Pinpoint the cell where the given text exists, returning its [x, y] midpoint coordinate. 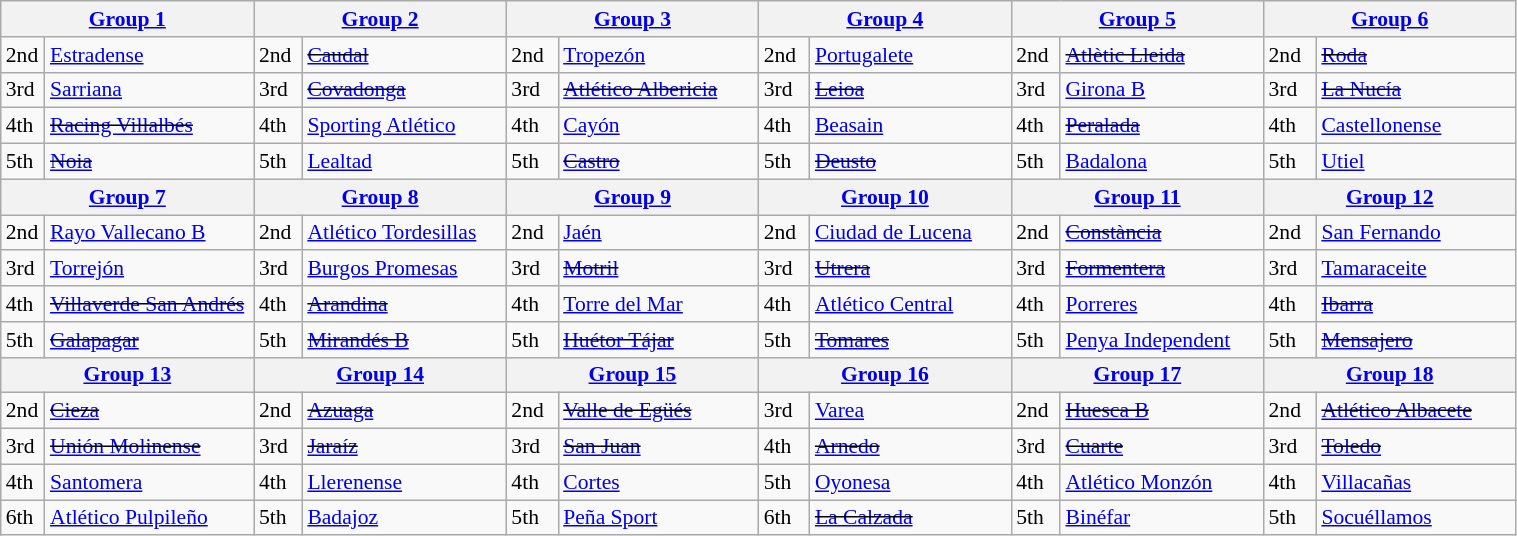
Peña Sport [658, 518]
Formentera [1162, 269]
Group 12 [1390, 197]
Group 16 [885, 375]
Llerenense [404, 482]
Burgos Promesas [404, 269]
Toledo [1416, 447]
Villacañas [1416, 482]
Tropezón [658, 55]
Binéfar [1162, 518]
Mensajero [1416, 340]
Atlético Albericia [658, 90]
Badajoz [404, 518]
Mirandés B [404, 340]
Utiel [1416, 162]
Unión Molinense [150, 447]
Varea [910, 411]
Group 2 [380, 19]
Constància [1162, 233]
Castellonense [1416, 126]
Sporting Atlético [404, 126]
Arnedo [910, 447]
Deusto [910, 162]
Torrejón [150, 269]
Roda [1416, 55]
Ibarra [1416, 304]
Porreres [1162, 304]
Group 18 [1390, 375]
Group 7 [128, 197]
Villaverde San Andrés [150, 304]
Cieza [150, 411]
San Juan [658, 447]
Rayo Vallecano B [150, 233]
Azuaga [404, 411]
Group 13 [128, 375]
Atlético Central [910, 304]
Portugalete [910, 55]
Atlètic Lleida [1162, 55]
Group 15 [632, 375]
Penya Independent [1162, 340]
Racing Villalbés [150, 126]
La Calzada [910, 518]
Jaraíz [404, 447]
Group 1 [128, 19]
Peralada [1162, 126]
Lealtad [404, 162]
Group 8 [380, 197]
Galapagar [150, 340]
Group 3 [632, 19]
Tomares [910, 340]
Atlético Monzón [1162, 482]
Group 14 [380, 375]
Cayón [658, 126]
Castro [658, 162]
Sarriana [150, 90]
Motril [658, 269]
Caudal [404, 55]
Valle de Egüés [658, 411]
San Fernando [1416, 233]
Arandina [404, 304]
Socuéllamos [1416, 518]
Jaén [658, 233]
Cortes [658, 482]
Ciudad de Lucena [910, 233]
Santomera [150, 482]
Tamaraceite [1416, 269]
Atlético Albacete [1416, 411]
Group 9 [632, 197]
Group 5 [1137, 19]
Group 4 [885, 19]
Utrera [910, 269]
Leioa [910, 90]
Group 17 [1137, 375]
Estradense [150, 55]
Torre del Mar [658, 304]
Oyonesa [910, 482]
Atlético Tordesillas [404, 233]
Cuarte [1162, 447]
Huesca B [1162, 411]
Beasain [910, 126]
Group 11 [1137, 197]
Group 6 [1390, 19]
Covadonga [404, 90]
Group 10 [885, 197]
Noia [150, 162]
La Nucía [1416, 90]
Girona B [1162, 90]
Huétor Tájar [658, 340]
Atlético Pulpileño [150, 518]
Badalona [1162, 162]
